Locate the cell with the specified text and output its (X, Y) center coordinate. 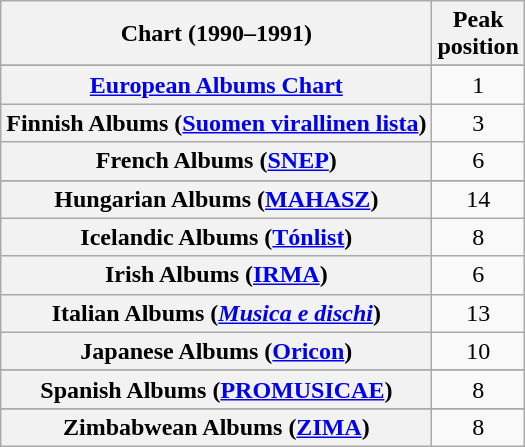
Chart (1990–1991) (216, 34)
Irish Albums (IRMA) (216, 275)
3 (478, 123)
Hungarian Albums (MAHASZ) (216, 199)
Zimbabwean Albums (ZIMA) (216, 427)
European Albums Chart (216, 85)
Italian Albums (Musica e dischi) (216, 313)
French Albums (SNEP) (216, 161)
Spanish Albums (PROMUSICAE) (216, 389)
10 (478, 351)
Japanese Albums (Oricon) (216, 351)
Icelandic Albums (Tónlist) (216, 237)
14 (478, 199)
Finnish Albums (Suomen virallinen lista) (216, 123)
1 (478, 85)
13 (478, 313)
Peakposition (478, 34)
